Locate the cell with the specified text and output its [X, Y] center coordinate. 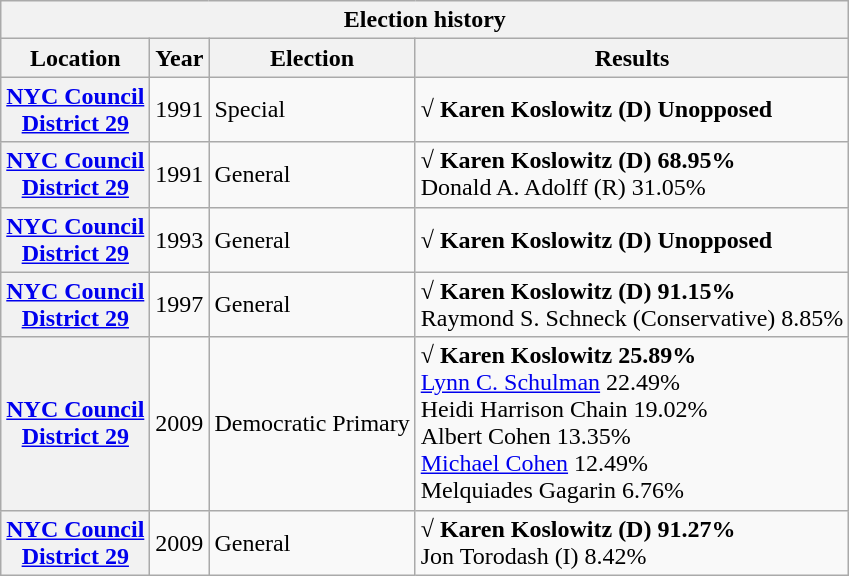
Location [76, 58]
√ Karen Koslowitz 25.89%Lynn C. Schulman 22.49%Heidi Harrison Chain 19.02%Albert Cohen 13.35%Michael Cohen 12.49%Melquiades Gagarin 6.76% [632, 424]
Democratic Primary [312, 424]
Election [312, 58]
Election history [425, 20]
Results [632, 58]
1993 [180, 240]
Special [312, 110]
Year [180, 58]
1997 [180, 304]
√ Karen Koslowitz (D) 91.15%Raymond S. Schneck (Conservative) 8.85% [632, 304]
√ Karen Koslowitz (D) 68.95%Donald A. Adolff (R) 31.05% [632, 174]
√ Karen Koslowitz (D) 91.27%Jon Torodash (I) 8.42% [632, 542]
